Search for the cell housing the specified text and yield its [X, Y] center coordinate. 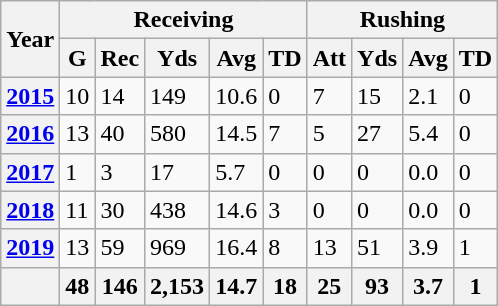
969 [178, 248]
14.7 [236, 286]
8 [285, 248]
149 [178, 96]
27 [378, 134]
5.7 [236, 172]
25 [329, 286]
5 [329, 134]
146 [120, 286]
Rushing [402, 20]
Year [30, 39]
10.6 [236, 96]
2017 [30, 172]
17 [178, 172]
2015 [30, 96]
2.1 [428, 96]
51 [378, 248]
2016 [30, 134]
14.5 [236, 134]
18 [285, 286]
48 [78, 286]
Rec [120, 58]
30 [120, 210]
11 [78, 210]
2019 [30, 248]
438 [178, 210]
3.7 [428, 286]
93 [378, 286]
59 [120, 248]
2,153 [178, 286]
580 [178, 134]
2018 [30, 210]
3.9 [428, 248]
16.4 [236, 248]
14 [120, 96]
Receiving [184, 20]
G [78, 58]
40 [120, 134]
10 [78, 96]
5.4 [428, 134]
Att [329, 58]
15 [378, 96]
14.6 [236, 210]
